Pinpoint the cell where the given text exists, returning its [x, y] midpoint coordinate. 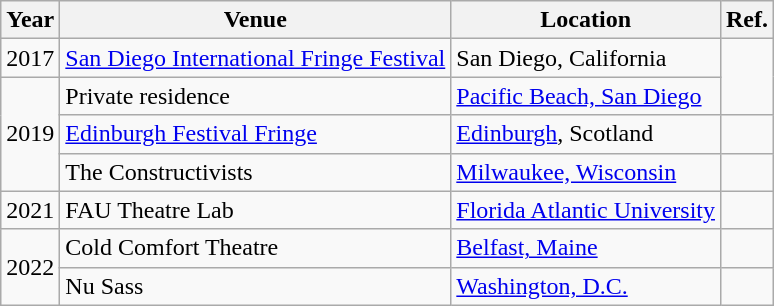
FAU Theatre Lab [256, 210]
Location [586, 20]
Edinburgh, Scotland [586, 134]
2017 [30, 58]
Venue [256, 20]
The Constructivists [256, 172]
Nu Sass [256, 286]
Cold Comfort Theatre [256, 248]
Pacific Beach, San Diego [586, 96]
Belfast, Maine [586, 248]
Milwaukee, Wisconsin [586, 172]
Washington, D.C. [586, 286]
Ref. [746, 20]
San Diego, California [586, 58]
Year [30, 20]
2022 [30, 267]
San Diego International Fringe Festival [256, 58]
Florida Atlantic University [586, 210]
2021 [30, 210]
Private residence [256, 96]
2019 [30, 134]
Edinburgh Festival Fringe [256, 134]
